Scan for the cell matching the given text and deliver its [x, y] coordinate at center. 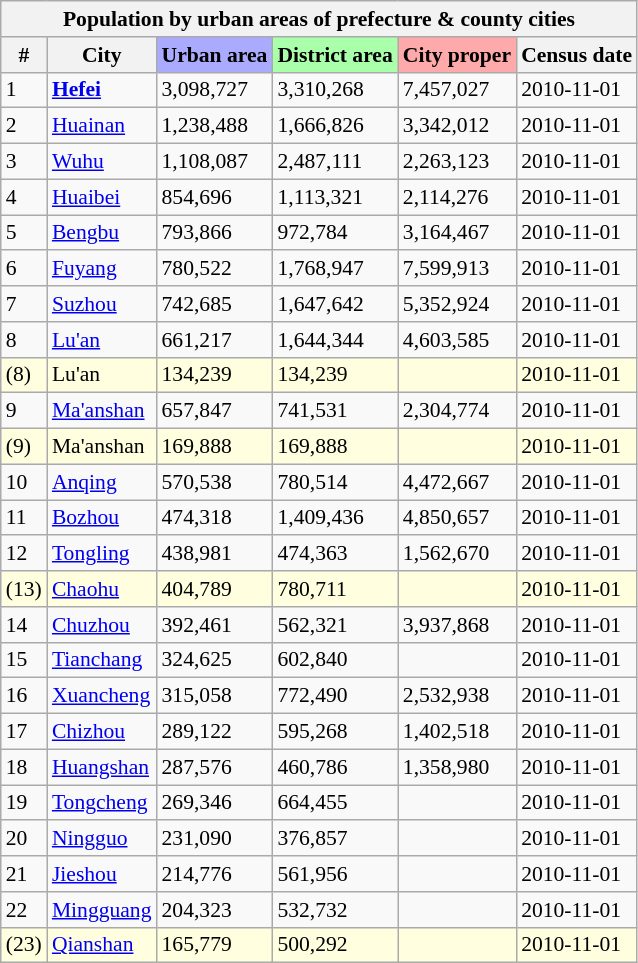
165,779 [215, 945]
Qianshan [102, 945]
742,685 [215, 304]
780,711 [334, 589]
289,122 [215, 732]
Fuyang [102, 269]
474,363 [334, 554]
22 [24, 910]
Chuzhou [102, 625]
2,304,774 [457, 411]
3 [24, 162]
438,981 [215, 554]
772,490 [334, 696]
561,956 [334, 874]
404,789 [215, 589]
1,644,344 [334, 340]
3,310,268 [334, 90]
City proper [457, 55]
(13) [24, 589]
16 [24, 696]
District area [334, 55]
Bengbu [102, 233]
793,866 [215, 233]
1,409,436 [334, 518]
1,562,670 [457, 554]
1,666,826 [334, 126]
3,098,727 [215, 90]
2,487,111 [334, 162]
City [102, 55]
1,113,321 [334, 197]
3,342,012 [457, 126]
460,786 [334, 767]
741,531 [334, 411]
231,090 [215, 839]
Huangshan [102, 767]
2,114,276 [457, 197]
500,292 [334, 945]
474,318 [215, 518]
562,321 [334, 625]
661,217 [215, 340]
1,402,518 [457, 732]
Chizhou [102, 732]
18 [24, 767]
(23) [24, 945]
972,784 [334, 233]
269,346 [215, 803]
7,457,027 [457, 90]
214,776 [215, 874]
4,850,657 [457, 518]
2,263,123 [457, 162]
5 [24, 233]
Bozhou [102, 518]
4,472,667 [457, 482]
532,732 [334, 910]
(8) [24, 375]
2 [24, 126]
4 [24, 197]
21 [24, 874]
17 [24, 732]
602,840 [334, 660]
12 [24, 554]
14 [24, 625]
Census date [576, 55]
Suzhou [102, 304]
Mingguang [102, 910]
376,857 [334, 839]
2,532,938 [457, 696]
664,455 [334, 803]
595,268 [334, 732]
Wuhu [102, 162]
20 [24, 839]
11 [24, 518]
8 [24, 340]
Tongcheng [102, 803]
Hefei [102, 90]
204,323 [215, 910]
1,108,087 [215, 162]
392,461 [215, 625]
854,696 [215, 197]
287,576 [215, 767]
Population by urban areas of prefecture & county cities [319, 19]
6 [24, 269]
Tianchang [102, 660]
4,603,585 [457, 340]
1 [24, 90]
10 [24, 482]
780,514 [334, 482]
Jieshou [102, 874]
15 [24, 660]
Tongling [102, 554]
Xuancheng [102, 696]
1,768,947 [334, 269]
(9) [24, 447]
1,238,488 [215, 126]
5,352,924 [457, 304]
657,847 [215, 411]
Chaohu [102, 589]
Anqing [102, 482]
3,164,467 [457, 233]
Huaibei [102, 197]
Huainan [102, 126]
7,599,913 [457, 269]
# [24, 55]
1,358,980 [457, 767]
324,625 [215, 660]
19 [24, 803]
570,538 [215, 482]
7 [24, 304]
780,522 [215, 269]
9 [24, 411]
Ningguo [102, 839]
Urban area [215, 55]
315,058 [215, 696]
3,937,868 [457, 625]
1,647,642 [334, 304]
